Determine the [X, Y] coordinate at the center of the cell enclosing the given text.  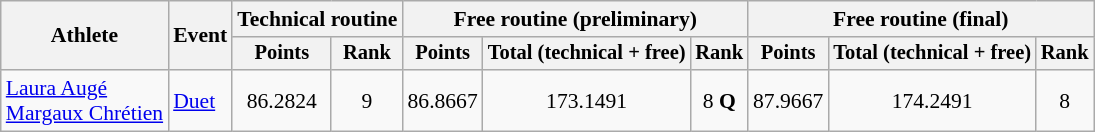
9 [366, 100]
173.1491 [587, 100]
174.2491 [932, 100]
8 Q [719, 100]
87.9667 [788, 100]
86.2824 [282, 100]
Technical routine [317, 19]
Laura AugéMargaux Chrétien [84, 100]
Free routine (final) [921, 19]
Duet [200, 100]
86.8667 [442, 100]
Event [200, 36]
Free routine (preliminary) [575, 19]
8 [1065, 100]
Athlete [84, 36]
